Pinpoint the cell where the given text exists, returning its (x, y) midpoint coordinate. 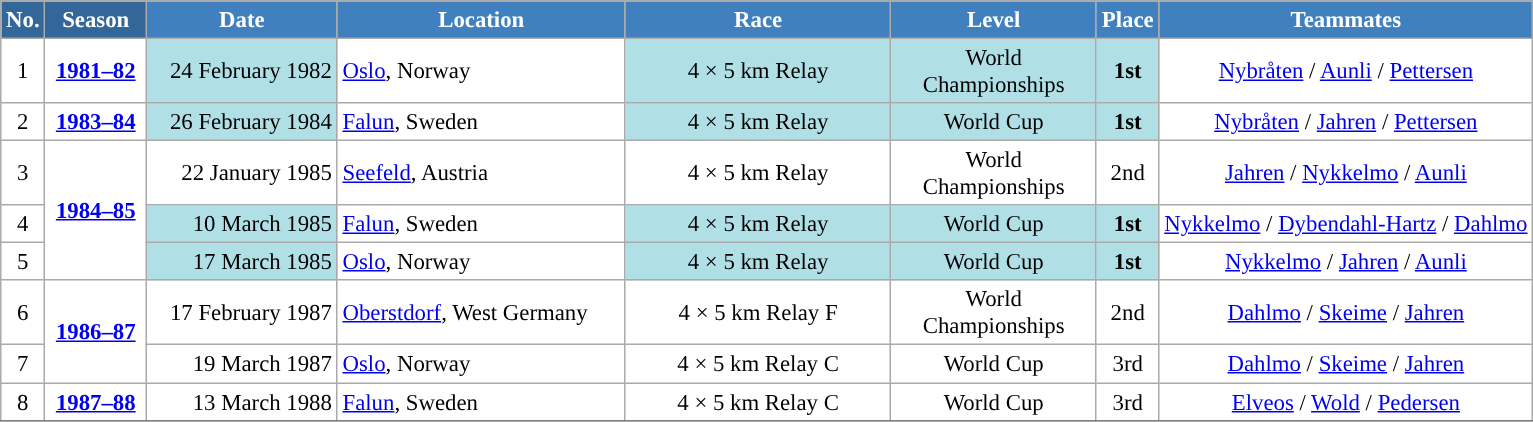
Level (994, 20)
Race (758, 20)
1981–82 (96, 72)
26 February 1984 (242, 122)
24 February 1982 (242, 72)
1984–85 (96, 211)
19 March 1987 (242, 364)
1 (23, 72)
13 March 1988 (242, 402)
22 January 1985 (242, 174)
4 × 5 km Relay F (758, 312)
2 (23, 122)
Seefeld, Austria (481, 174)
10 March 1985 (242, 224)
Nybråten / Jahren / Pettersen (1346, 122)
5 (23, 262)
3 (23, 174)
Teammates (1346, 20)
Nykkelmo / Jahren / Aunli (1346, 262)
Nykkelmo / Dybendahl-Hartz / Dahlmo (1346, 224)
Place (1127, 20)
Elveos / Wold / Pedersen (1346, 402)
4 (23, 224)
1983–84 (96, 122)
17 March 1985 (242, 262)
Jahren / Nykkelmo / Aunli (1346, 174)
Oberstdorf, West Germany (481, 312)
Season (96, 20)
1986–87 (96, 331)
1987–88 (96, 402)
Date (242, 20)
7 (23, 364)
Location (481, 20)
No. (23, 20)
17 February 1987 (242, 312)
Nybråten / Aunli / Pettersen (1346, 72)
8 (23, 402)
6 (23, 312)
